Provide the (x, y) coordinate of the cell's center where the given text is located.  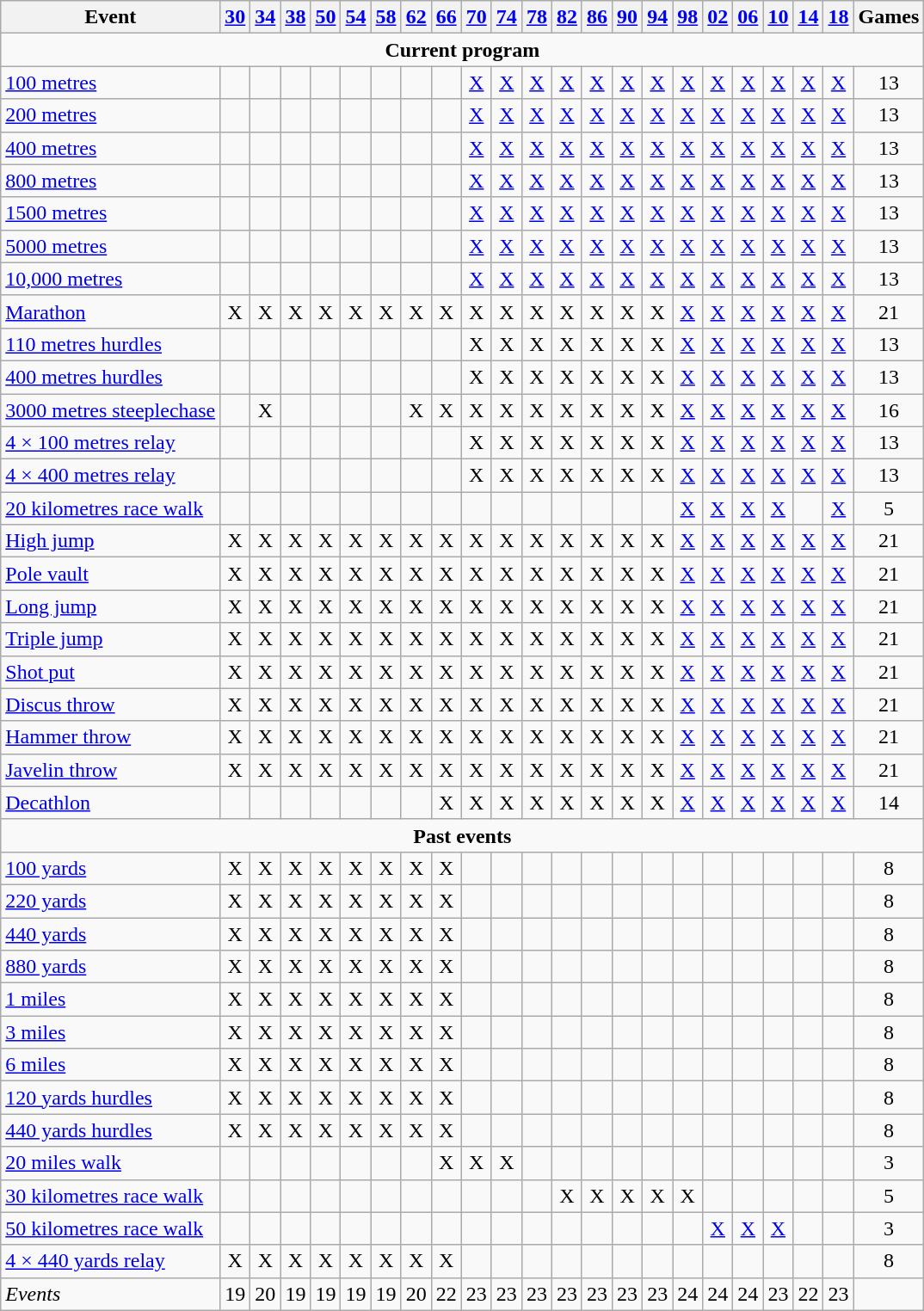
Pole vault (110, 574)
1 miles (110, 1000)
98 (688, 17)
Javelin throw (110, 770)
38 (296, 17)
02 (718, 17)
Shot put (110, 672)
Triple jump (110, 639)
Long jump (110, 606)
30 (236, 17)
1500 metres (110, 213)
Current program (463, 50)
50 kilometres race walk (110, 1228)
82 (566, 17)
30 kilometres race walk (110, 1196)
Decathlon (110, 803)
High jump (110, 541)
400 metres hurdles (110, 377)
3 miles (110, 1032)
20 kilometres race walk (110, 508)
66 (446, 17)
4 × 100 metres relay (110, 443)
6 miles (110, 1065)
200 metres (110, 115)
94 (657, 17)
Event (110, 17)
90 (628, 17)
54 (356, 17)
Games (889, 17)
70 (477, 17)
880 yards (110, 967)
800 metres (110, 181)
400 metres (110, 148)
58 (385, 17)
3000 metres steeplechase (110, 410)
18 (838, 17)
Events (110, 1294)
74 (506, 17)
120 yards hurdles (110, 1098)
20 miles walk (110, 1163)
4 × 440 yards relay (110, 1261)
440 yards hurdles (110, 1130)
100 metres (110, 83)
100 yards (110, 868)
86 (597, 17)
50 (325, 17)
10 (778, 17)
Discus throw (110, 705)
10,000 metres (110, 279)
34 (265, 17)
Hammer throw (110, 737)
62 (416, 17)
440 yards (110, 933)
Marathon (110, 311)
78 (537, 17)
Past events (463, 835)
4 × 400 metres relay (110, 476)
220 yards (110, 901)
5000 metres (110, 246)
06 (748, 17)
110 metres hurdles (110, 344)
16 (889, 410)
